Output the (x, y) coordinate of the center of the cell containing the given text.  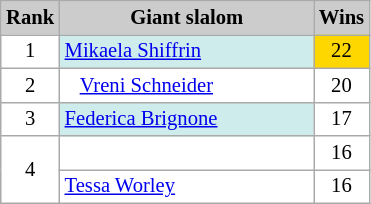
1 (30, 51)
Vreni Schneider (187, 85)
2 (30, 85)
Federica Brignone (187, 119)
17 (342, 119)
Giant slalom (187, 17)
3 (30, 119)
Mikaela Shiffrin (187, 51)
20 (342, 85)
Tessa Worley (187, 186)
Rank (30, 17)
22 (342, 51)
4 (30, 170)
Wins (342, 17)
